Return the [x, y] coordinate for the center point of the cell that contains the specified text.  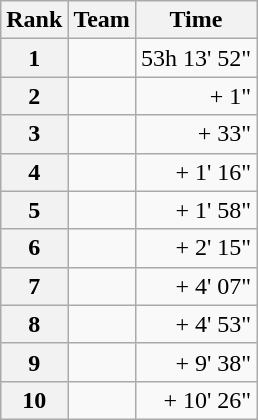
2 [34, 96]
+ 1' 58" [196, 210]
3 [34, 134]
+ 10' 26" [196, 400]
+ 33" [196, 134]
4 [34, 172]
1 [34, 58]
53h 13' 52" [196, 58]
+ 1" [196, 96]
6 [34, 248]
10 [34, 400]
8 [34, 324]
+ 4' 07" [196, 286]
Rank [34, 20]
Team [102, 20]
5 [34, 210]
7 [34, 286]
+ 1' 16" [196, 172]
Time [196, 20]
+ 2' 15" [196, 248]
9 [34, 362]
+ 4' 53" [196, 324]
+ 9' 38" [196, 362]
